Return [X, Y] of the center of cell containing provided text 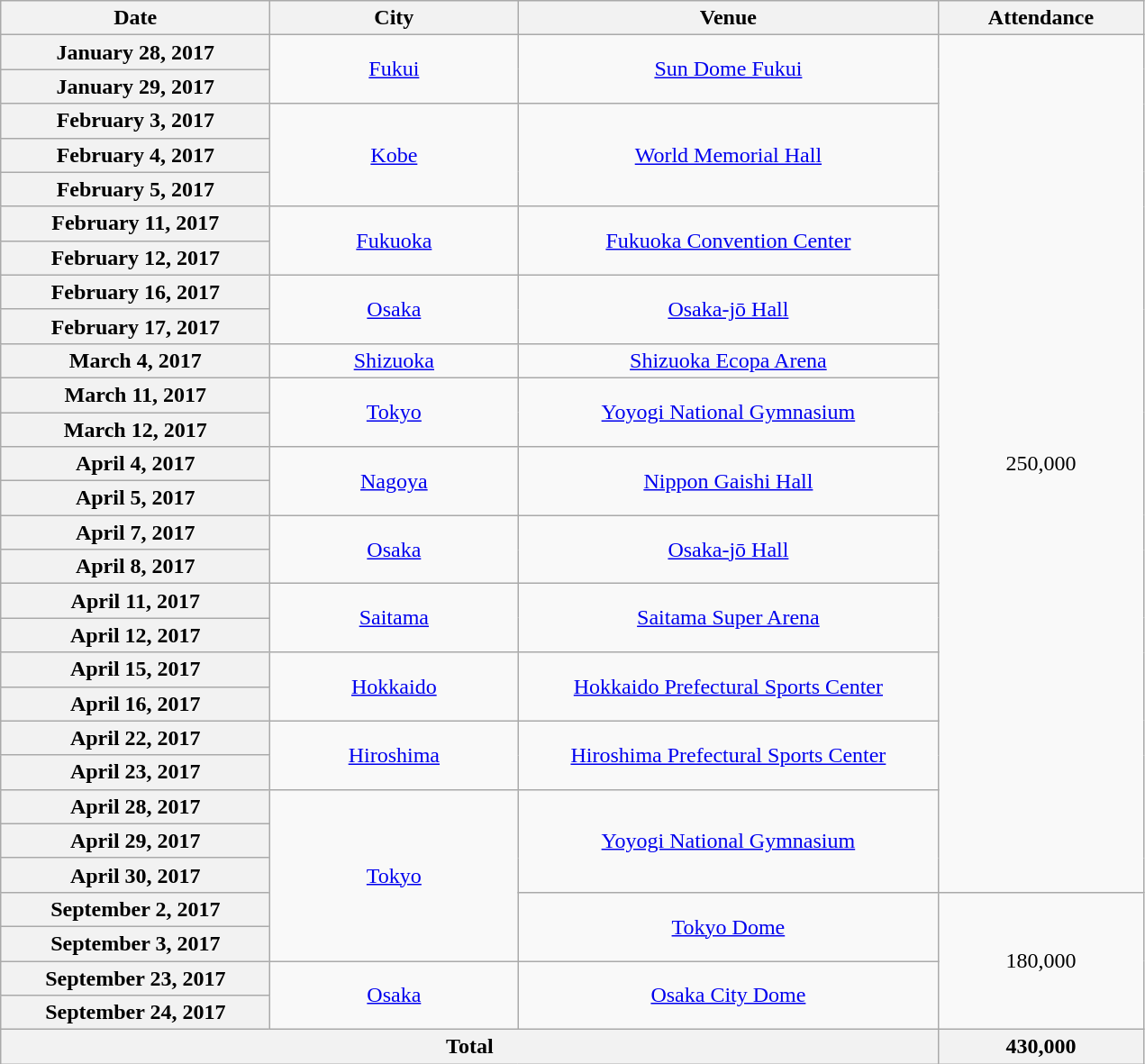
Date [135, 18]
April 11, 2017 [135, 601]
Osaka City Dome [728, 995]
Venue [728, 18]
Shizuoka Ecopa Arena [728, 360]
Fukuoka Convention Center [728, 241]
February 16, 2017 [135, 292]
April 12, 2017 [135, 635]
Saitama [395, 618]
March 12, 2017 [135, 430]
April 29, 2017 [135, 841]
Hokkaido [395, 687]
Fukui [395, 69]
April 16, 2017 [135, 704]
Nippon Gaishi Hall [728, 481]
World Memorial Hall [728, 155]
April 30, 2017 [135, 875]
January 29, 2017 [135, 86]
April 15, 2017 [135, 669]
March 4, 2017 [135, 360]
April 5, 2017 [135, 498]
September 23, 2017 [135, 978]
February 5, 2017 [135, 189]
Shizuoka [395, 360]
February 3, 2017 [135, 121]
Nagoya [395, 481]
April 4, 2017 [135, 464]
February 12, 2017 [135, 258]
180,000 [1041, 960]
April 23, 2017 [135, 772]
February 11, 2017 [135, 223]
Tokyo Dome [728, 926]
March 11, 2017 [135, 395]
Attendance [1041, 18]
April 28, 2017 [135, 806]
April 7, 2017 [135, 532]
Fukuoka [395, 241]
Hokkaido Prefectural Sports Center [728, 687]
April 22, 2017 [135, 738]
September 24, 2017 [135, 1013]
Total [470, 1047]
Hiroshima [395, 755]
February 4, 2017 [135, 155]
Kobe [395, 155]
Saitama Super Arena [728, 618]
April 8, 2017 [135, 567]
September 3, 2017 [135, 943]
Hiroshima Prefectural Sports Center [728, 755]
250,000 [1041, 464]
Sun Dome Fukui [728, 69]
430,000 [1041, 1047]
February 17, 2017 [135, 326]
January 28, 2017 [135, 52]
September 2, 2017 [135, 909]
City [395, 18]
